Search for the cell housing the specified text and yield its [X, Y] center coordinate. 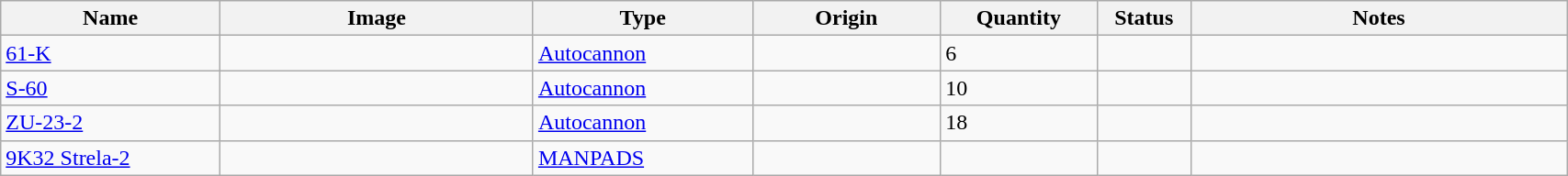
10 [1019, 88]
MANPADS [643, 158]
Name [110, 18]
Image [377, 18]
Status [1144, 18]
61-K [110, 53]
Origin [847, 18]
ZU-23-2 [110, 123]
18 [1019, 123]
9K32 Strela-2 [110, 158]
6 [1019, 53]
S-60 [110, 88]
Notes [1378, 18]
Type [643, 18]
Quantity [1019, 18]
